Capture the cell that displays the provided text and extract its [X, Y] central coordinate. 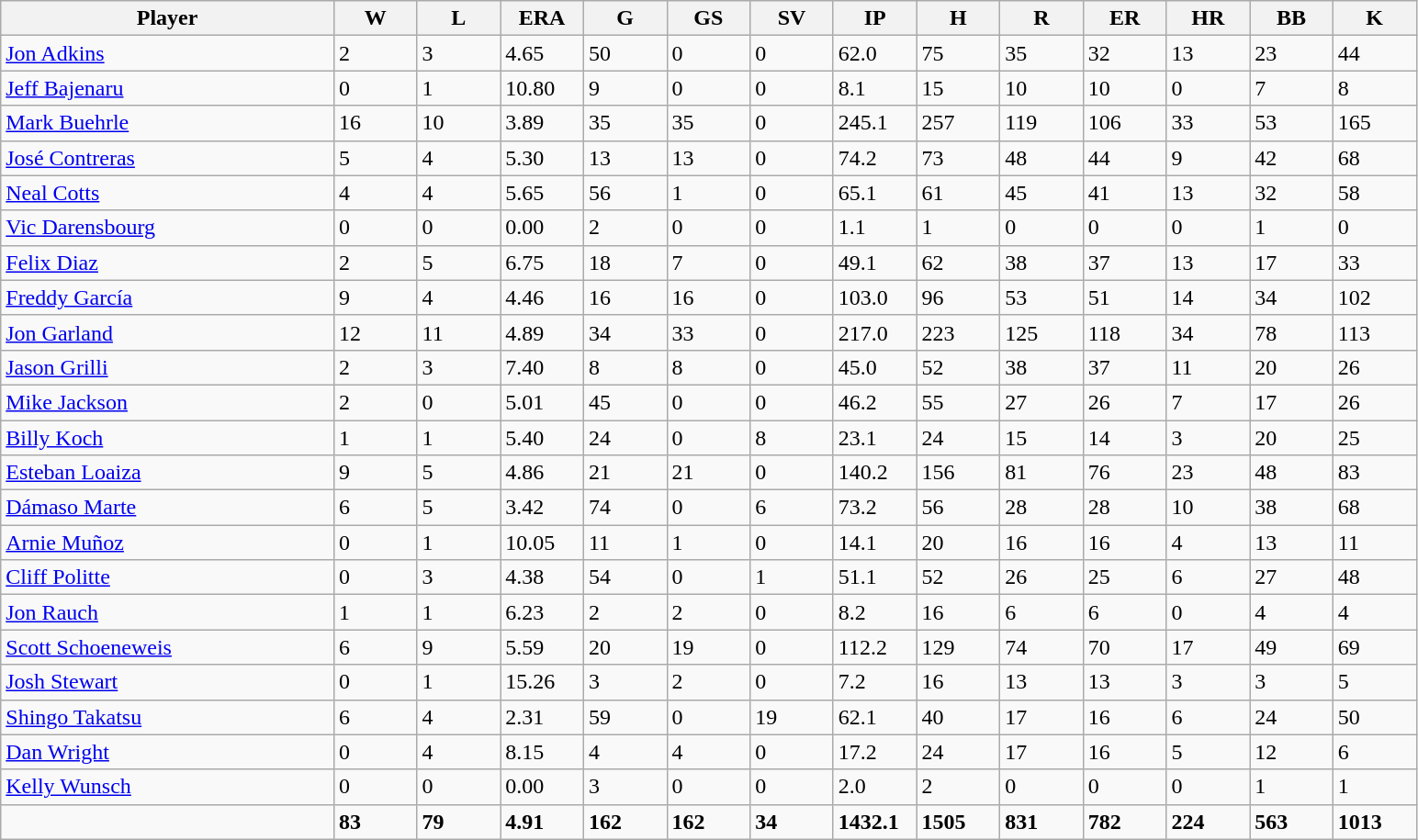
113 [1374, 332]
7.2 [874, 682]
1432.1 [874, 822]
Jason Grilli [167, 367]
4.86 [542, 473]
5.30 [542, 158]
Esteban Loaiza [167, 473]
65.1 [874, 193]
51 [1124, 297]
118 [1124, 332]
106 [1124, 123]
6.23 [542, 612]
119 [1041, 123]
7.40 [542, 367]
K [1374, 18]
BB [1291, 18]
2.0 [874, 787]
129 [959, 647]
5.01 [542, 402]
49.1 [874, 263]
Mike Jackson [167, 402]
79 [459, 822]
23.1 [874, 438]
SV [792, 18]
61 [959, 193]
76 [1124, 473]
W [375, 18]
224 [1209, 822]
10.80 [542, 88]
3.42 [542, 508]
Freddy García [167, 297]
1505 [959, 822]
46.2 [874, 402]
42 [1291, 158]
563 [1291, 822]
2.31 [542, 717]
75 [959, 53]
Dámaso Marte [167, 508]
831 [1041, 822]
217.0 [874, 332]
Cliff Politte [167, 577]
62.0 [874, 53]
69 [1374, 647]
14.1 [874, 543]
Player [167, 18]
IP [874, 18]
6.75 [542, 263]
54 [625, 577]
ERA [542, 18]
102 [1374, 297]
Billy Koch [167, 438]
96 [959, 297]
70 [1124, 647]
41 [1124, 193]
4.65 [542, 53]
4.91 [542, 822]
81 [1041, 473]
5.59 [542, 647]
1.1 [874, 228]
78 [1291, 332]
Jon Adkins [167, 53]
165 [1374, 123]
5.65 [542, 193]
8.2 [874, 612]
R [1041, 18]
4.89 [542, 332]
Scott Schoeneweis [167, 647]
4.38 [542, 577]
GS [709, 18]
Arnie Muñoz [167, 543]
112.2 [874, 647]
49 [1291, 647]
40 [959, 717]
Felix Diaz [167, 263]
Josh Stewart [167, 682]
156 [959, 473]
Vic Darensbourg [167, 228]
Neal Cotts [167, 193]
74.2 [874, 158]
Jon Rauch [167, 612]
1013 [1374, 822]
Shingo Takatsu [167, 717]
H [959, 18]
HR [1209, 18]
L [459, 18]
ER [1124, 18]
G [625, 18]
223 [959, 332]
Kelly Wunsch [167, 787]
10.05 [542, 543]
4.46 [542, 297]
62.1 [874, 717]
Mark Buehrle [167, 123]
125 [1041, 332]
Jeff Bajenaru [167, 88]
58 [1374, 193]
257 [959, 123]
5.40 [542, 438]
62 [959, 263]
8.15 [542, 752]
73 [959, 158]
18 [625, 263]
17.2 [874, 752]
Jon Garland [167, 332]
51.1 [874, 577]
Dan Wright [167, 752]
15.26 [542, 682]
782 [1124, 822]
245.1 [874, 123]
59 [625, 717]
8.1 [874, 88]
55 [959, 402]
3.89 [542, 123]
45.0 [874, 367]
140.2 [874, 473]
103.0 [874, 297]
73.2 [874, 508]
José Contreras [167, 158]
